Output the [x, y] coordinate of the center of the cell containing the given text.  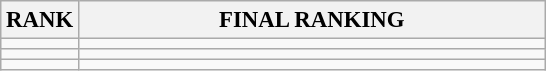
FINAL RANKING [312, 20]
RANK [40, 20]
